Search for the cell housing the specified text and yield its [x, y] center coordinate. 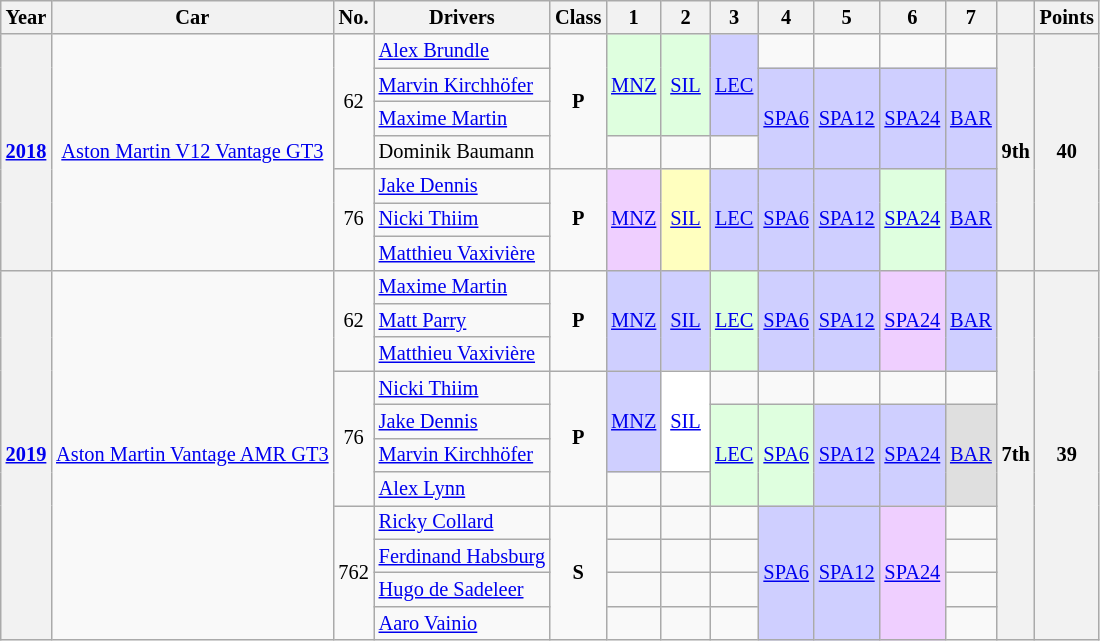
Ricky Collard [462, 522]
762 [353, 572]
Year [26, 17]
No. [353, 17]
4 [786, 17]
Matt Parry [462, 320]
1 [634, 17]
2018 [26, 152]
Aaro Vainio [462, 623]
Class [578, 17]
3 [734, 17]
Alex Lynn [462, 489]
Alex Brundle [462, 51]
Drivers [462, 17]
9th [1016, 152]
Dominik Baumann [462, 152]
Aston Martin Vantage AMR GT3 [192, 455]
Hugo de Sadeleer [462, 589]
Aston Martin V12 Vantage GT3 [192, 152]
Car [192, 17]
39 [1067, 455]
2019 [26, 455]
Points [1067, 17]
7 [971, 17]
6 [913, 17]
Ferdinand Habsburg [462, 556]
2 [686, 17]
40 [1067, 152]
5 [847, 17]
7th [1016, 455]
S [578, 572]
